Search for the cell housing the specified text and yield its (X, Y) center coordinate. 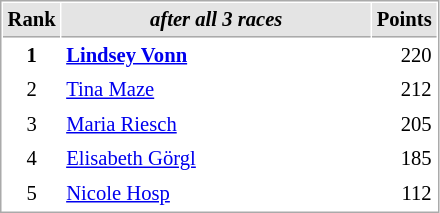
4 (32, 158)
1 (32, 56)
220 (404, 56)
185 (404, 158)
Elisabeth Görgl (216, 158)
Nicole Hosp (216, 194)
5 (32, 194)
212 (404, 90)
Rank (32, 20)
2 (32, 90)
after all 3 races (216, 20)
Points (404, 20)
Tina Maze (216, 90)
3 (32, 124)
Lindsey Vonn (216, 56)
112 (404, 194)
Maria Riesch (216, 124)
205 (404, 124)
